Search for the cell housing the specified text and yield its (X, Y) center coordinate. 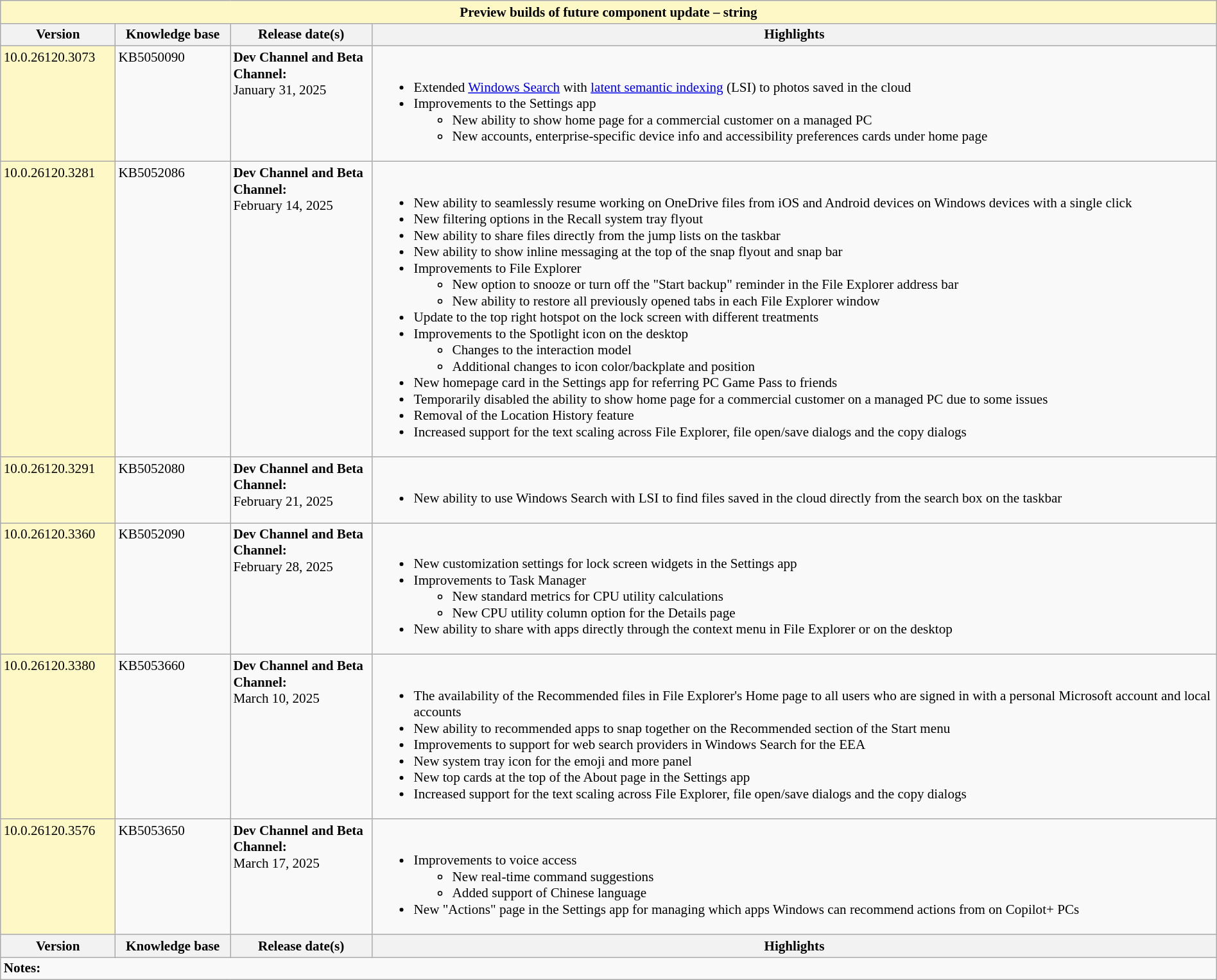
10.0.26120.3380 (58, 737)
Preview builds of future component update – string (608, 12)
10.0.26120.3360 (58, 589)
Dev Channel and Beta Channel:February 14, 2025 (300, 309)
KB5053660 (173, 737)
Notes: (608, 968)
KB5053650 (173, 877)
Dev Channel and Beta Channel:March 10, 2025 (300, 737)
KB5052080 (173, 490)
Dev Channel and Beta Channel:January 31, 2025 (300, 104)
KB5050090 (173, 104)
KB5052090 (173, 589)
KB5052086 (173, 309)
Dev Channel and Beta Channel:March 17, 2025 (300, 877)
10.0.26120.3291 (58, 490)
10.0.26120.3576 (58, 877)
10.0.26120.3281 (58, 309)
10.0.26120.3073 (58, 104)
New ability to use Windows Search with LSI to find files saved in the cloud directly from the search box on the taskbar (795, 490)
Dev Channel and Beta Channel:February 21, 2025 (300, 490)
Dev Channel and Beta Channel:February 28, 2025 (300, 589)
